Provide the [X, Y] coordinate of the cell's center where the given text is located.  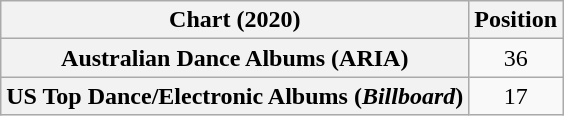
17 [516, 96]
Position [516, 20]
US Top Dance/Electronic Albums (Billboard) [235, 96]
Australian Dance Albums (ARIA) [235, 58]
Chart (2020) [235, 20]
36 [516, 58]
